Locate the cell with the specified text and output its [X, Y] center coordinate. 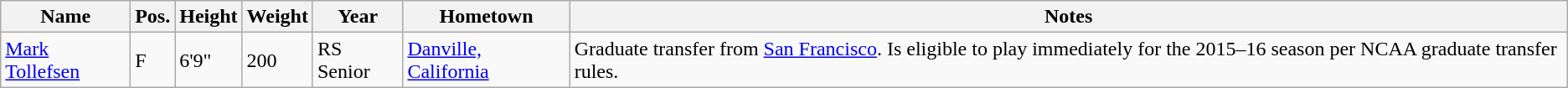
Year [357, 17]
F [152, 60]
Mark Tollefsen [65, 60]
Hometown [486, 17]
RS Senior [357, 60]
Pos. [152, 17]
200 [277, 60]
Graduate transfer from San Francisco. Is eligible to play immediately for the 2015–16 season per NCAA graduate transfer rules. [1069, 60]
6'9" [209, 60]
Name [65, 17]
Notes [1069, 17]
Danville, California [486, 60]
Weight [277, 17]
Height [209, 17]
